Locate the cell with the specified text and output its (x, y) center coordinate. 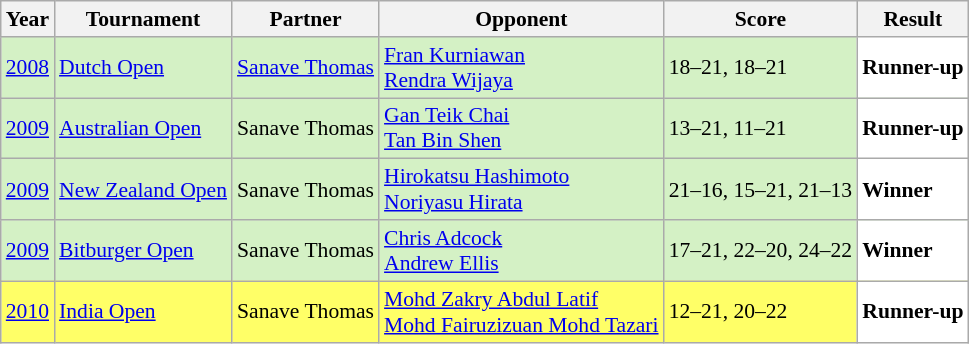
Tournament (143, 19)
Dutch Open (143, 68)
2010 (28, 312)
13–21, 11–21 (761, 128)
Gan Teik Chai Tan Bin Shen (522, 128)
18–21, 18–21 (761, 68)
21–16, 15–21, 21–13 (761, 190)
Australian Open (143, 128)
Opponent (522, 19)
Chris Adcock Andrew Ellis (522, 250)
12–21, 20–22 (761, 312)
17–21, 22–20, 24–22 (761, 250)
India Open (143, 312)
Result (912, 19)
Score (761, 19)
Hirokatsu Hashimoto Noriyasu Hirata (522, 190)
2008 (28, 68)
Year (28, 19)
Mohd Zakry Abdul Latif Mohd Fairuzizuan Mohd Tazari (522, 312)
New Zealand Open (143, 190)
Fran Kurniawan Rendra Wijaya (522, 68)
Partner (306, 19)
Bitburger Open (143, 250)
